Locate the cell with the specified text and output its (x, y) center coordinate. 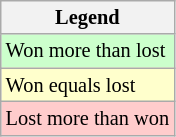
Legend (88, 17)
Lost more than won (88, 118)
Won equals lost (88, 85)
Won more than lost (88, 51)
